From the cell containing the given text, extract its center point as (x, y) coordinate. 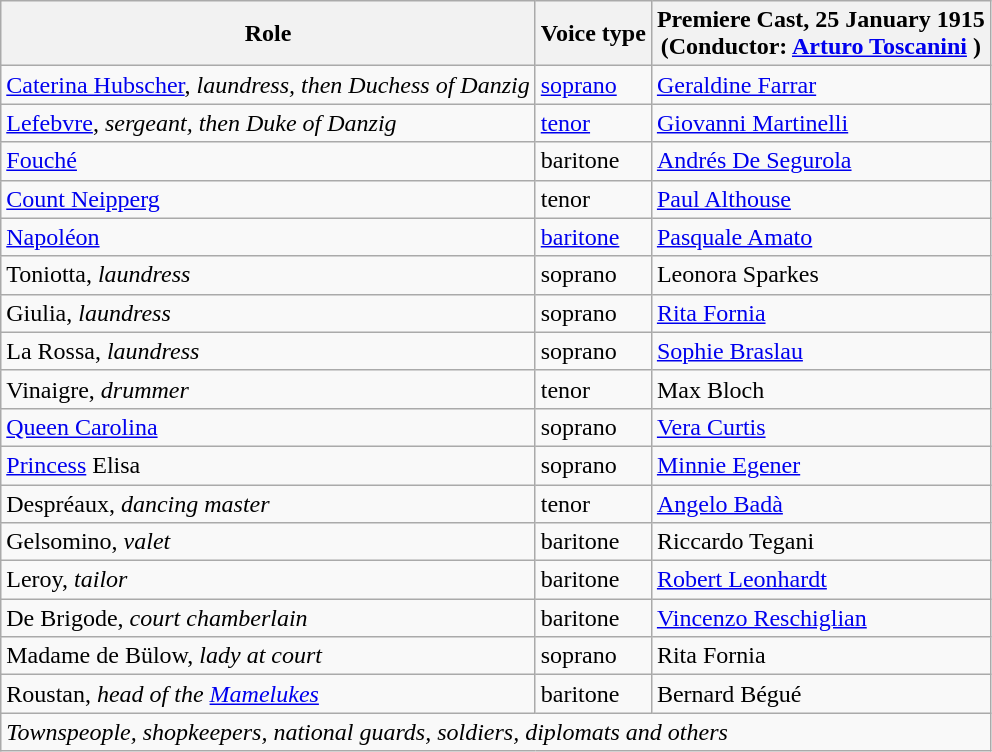
Despréaux, dancing master (268, 503)
Premiere Cast, 25 January 1915 (Conductor: Arturo Toscanini ) (820, 34)
Count Neipperg (268, 199)
Paul Althouse (820, 199)
Giulia, laundress (268, 313)
Gelsomino, valet (268, 542)
Vincenzo Reschiglian (820, 618)
Voice type (593, 34)
Geraldine Farrar (820, 85)
Leonora Sparkes (820, 275)
Princess Elisa (268, 465)
Madame de Bülow, lady at court (268, 656)
La Rossa, laundress (268, 351)
Roustan, head of the Mamelukes (268, 694)
De Brigode, court chamberlain (268, 618)
Fouché (268, 161)
Vinaigre, drummer (268, 389)
Toniotta, laundress (268, 275)
Sophie Braslau (820, 351)
Role (268, 34)
Angelo Badà (820, 503)
Bernard Bégué (820, 694)
Minnie Egener (820, 465)
Pasquale Amato (820, 237)
Lefebvre, sergeant, then Duke of Danzig (268, 123)
Townspeople, shopkeepers, national guards, soldiers, diplomats and others (496, 732)
Leroy, tailor (268, 580)
Napoléon (268, 237)
Vera Curtis (820, 427)
Caterina Hubscher, laundress, then Duchess of Danzig (268, 85)
Riccardo Tegani (820, 542)
Andrés De Segurola (820, 161)
Robert Leonhardt (820, 580)
Max Bloch (820, 389)
Giovanni Martinelli (820, 123)
Queen Carolina (268, 427)
